From the cell containing the given text, extract its center point as [x, y] coordinate. 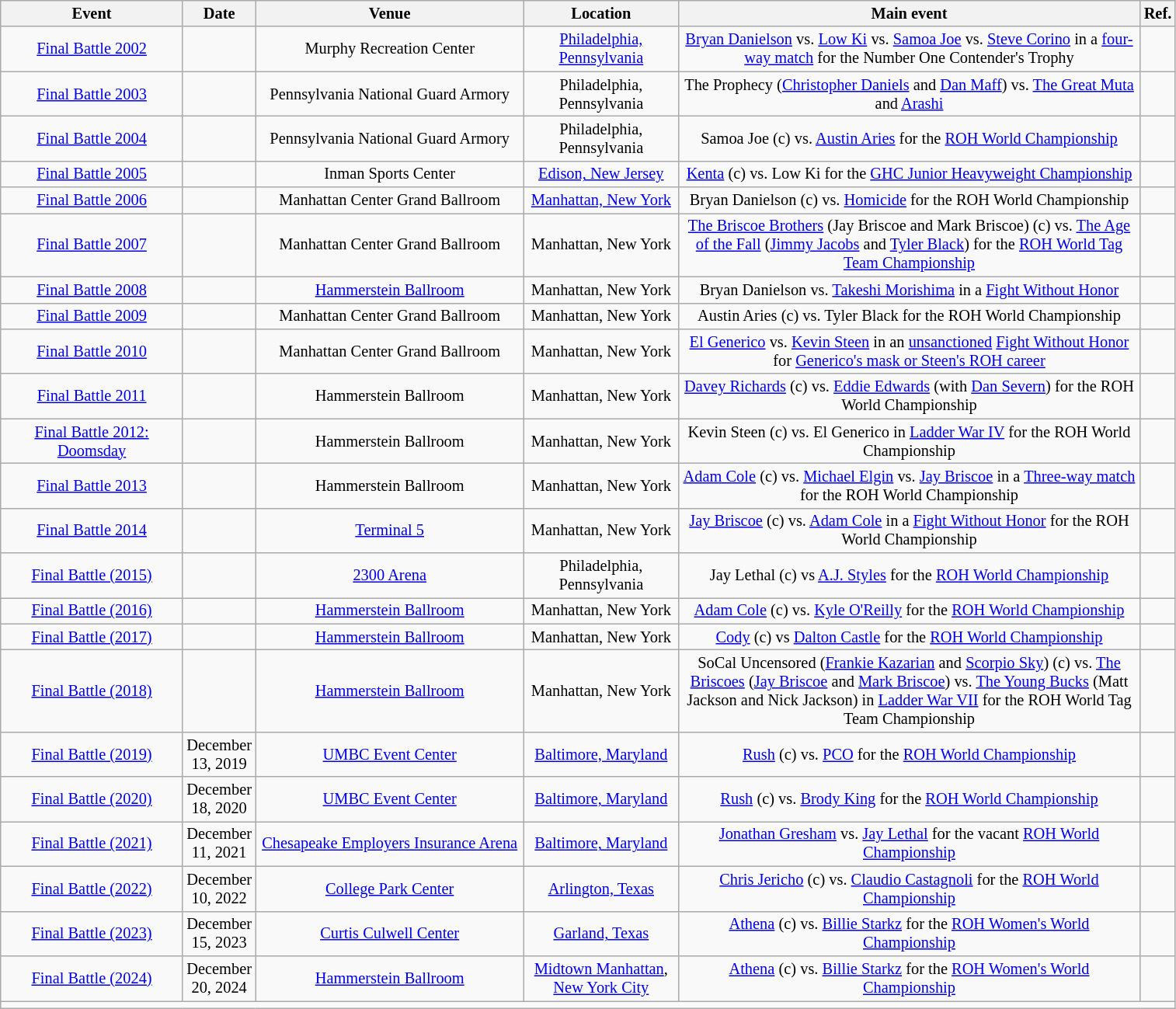
December 20, 2024 [219, 978]
Jay Lethal (c) vs A.J. Styles for the ROH World Championship [909, 576]
Final Battle (2019) [92, 754]
Adam Cole (c) vs. Michael Elgin vs. Jay Briscoe in a Three-way match for the ROH World Championship [909, 485]
Final Battle 2006 [92, 200]
Final Battle (2015) [92, 576]
Final Battle 2013 [92, 485]
Bryan Danielson vs. Takeshi Morishima in a Fight Without Honor [909, 290]
Garland, Texas [601, 934]
Final Battle (2021) [92, 844]
Final Battle 2002 [92, 49]
Chesapeake Employers Insurance Arena [390, 844]
Midtown Manhattan, New York City [601, 978]
Samoa Joe (c) vs. Austin Aries for the ROH World Championship [909, 138]
Final Battle 2003 [92, 94]
December 18, 2020 [219, 799]
Event [92, 13]
Rush (c) vs. Brody King for the ROH World Championship [909, 799]
Final Battle 2008 [92, 290]
Edison, New Jersey [601, 174]
Curtis Culwell Center [390, 934]
December 11, 2021 [219, 844]
Austin Aries (c) vs. Tyler Black for the ROH World Championship [909, 316]
Final Battle (2018) [92, 691]
Final Battle 2010 [92, 351]
Final Battle 2011 [92, 396]
Final Battle (2024) [92, 978]
Final Battle 2005 [92, 174]
Ref. [1157, 13]
Final Battle 2009 [92, 316]
Murphy Recreation Center [390, 49]
Final Battle 2012: Doomsday [92, 441]
Chris Jericho (c) vs. Claudio Castagnoli for the ROH World Championship [909, 889]
Terminal 5 [390, 531]
Arlington, Texas [601, 889]
Date [219, 13]
College Park Center [390, 889]
Final Battle (2022) [92, 889]
Davey Richards (c) vs. Eddie Edwards (with Dan Severn) for the ROH World Championship [909, 396]
Inman Sports Center [390, 174]
December 10, 2022 [219, 889]
Final Battle (2020) [92, 799]
Bryan Danielson (c) vs. Homicide for the ROH World Championship [909, 200]
Final Battle 2007 [92, 245]
Adam Cole (c) vs. Kyle O'Reilly for the ROH World Championship [909, 611]
Kevin Steen (c) vs. El Generico in Ladder War IV for the ROH World Championship [909, 441]
The Prophecy (Christopher Daniels and Dan Maff) vs. The Great Muta and Arashi [909, 94]
Kenta (c) vs. Low Ki for the GHC Junior Heavyweight Championship [909, 174]
Final Battle (2023) [92, 934]
Jonathan Gresham vs. Jay Lethal for the vacant ROH World Championship [909, 844]
Final Battle 2004 [92, 138]
Main event [909, 13]
Cody (c) vs Dalton Castle for the ROH World Championship [909, 637]
2300 Arena [390, 576]
Location [601, 13]
Bryan Danielson vs. Low Ki vs. Samoa Joe vs. Steve Corino in a four-way match for the Number One Contender's Trophy [909, 49]
December 15, 2023 [219, 934]
Jay Briscoe (c) vs. Adam Cole in a Fight Without Honor for the ROH World Championship [909, 531]
Final Battle 2014 [92, 531]
Venue [390, 13]
Final Battle (2016) [92, 611]
Final Battle (2017) [92, 637]
December 13, 2019 [219, 754]
El Generico vs. Kevin Steen in an unsanctioned Fight Without Honor for Generico's mask or Steen's ROH career [909, 351]
Rush (c) vs. PCO for the ROH World Championship [909, 754]
